Return the [X, Y] coordinate for the center point of the cell that contains the specified text.  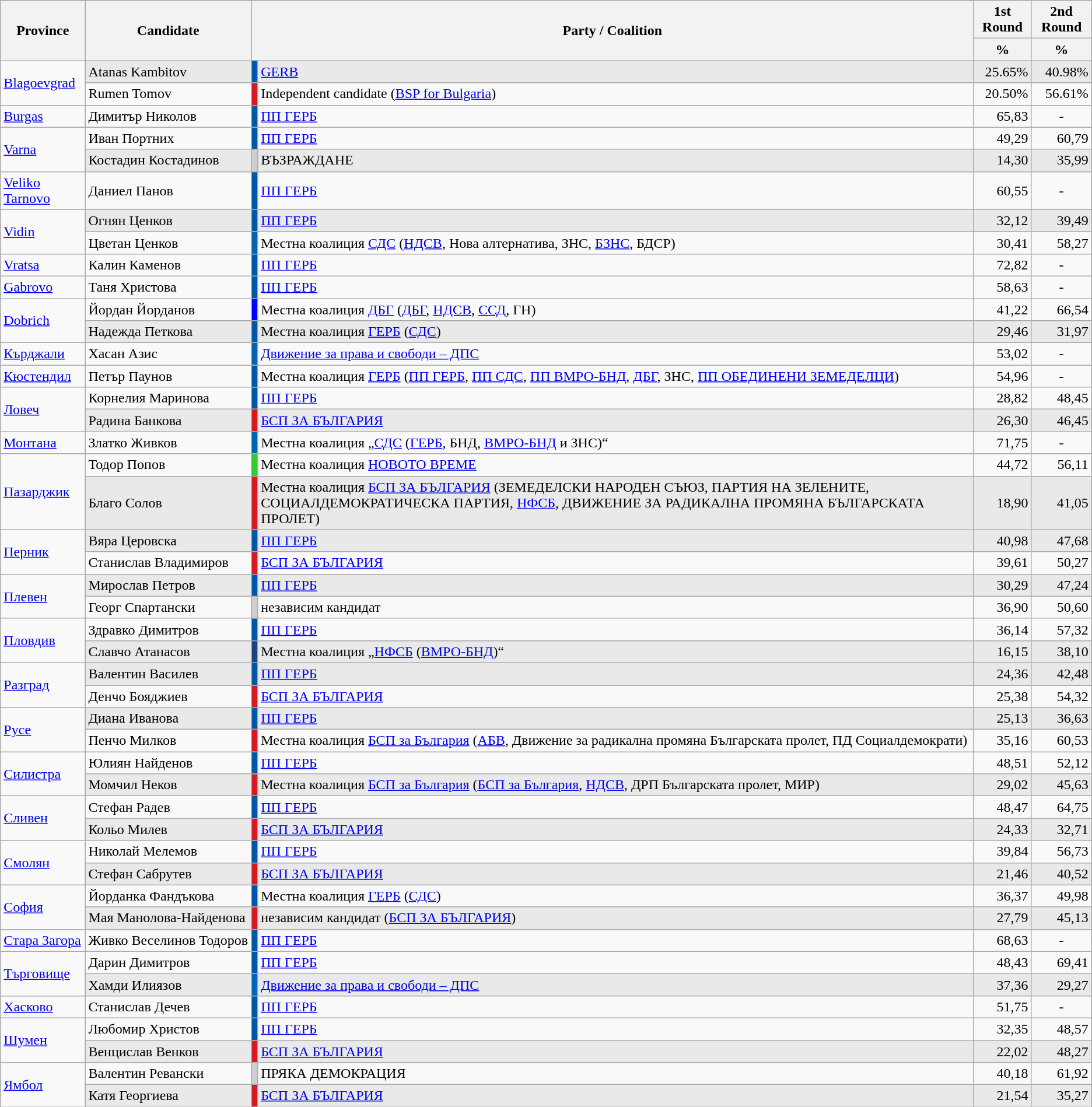
40,52 [1062, 874]
Vidin [43, 232]
Здравко Димитров [168, 629]
35,27 [1062, 1096]
40.98% [1062, 72]
26,30 [1002, 421]
25,13 [1002, 719]
45,63 [1062, 785]
65,83 [1002, 116]
18,90 [1002, 503]
48,43 [1002, 962]
Мирослав Петров [168, 585]
40,98 [1002, 541]
Кюстендил [43, 376]
29,46 [1002, 332]
Varna [43, 149]
Хамди Илиязов [168, 985]
Станислав Владимиров [168, 563]
Диана Иванова [168, 719]
52,12 [1062, 763]
44,72 [1002, 465]
39,49 [1062, 220]
39,84 [1002, 852]
72,82 [1002, 265]
Местна коалиция БСП за България (АБВ, Движение за радикална промяна Българската пролет, ПД Социалдемократи) [616, 741]
Златко Живков [168, 443]
61,92 [1062, 1074]
Хасково [43, 1007]
Сливен [43, 818]
Кърджали [43, 354]
25.65% [1002, 72]
58,27 [1062, 243]
36,63 [1062, 719]
независим кандидат (БСП ЗА БЪЛГАРИЯ) [616, 918]
39,61 [1002, 563]
58,63 [1002, 287]
Местна коалиция ГЕРБ (ПП ГЕРБ, ПП СДС, ПП ВМРО-БНД, ДБГ, ЗНС, ПП ОБЕДИНЕНИ ЗЕМЕДЕЛЦИ) [616, 376]
20.50% [1002, 94]
48,47 [1002, 807]
Atanas Kambitov [168, 72]
Стара Загора [43, 940]
Иван Портних [168, 138]
1st Round [1002, 20]
32,71 [1062, 829]
Province [43, 30]
Петър Паунов [168, 376]
Огнян Ценков [168, 220]
ПРЯКА ДЕМОКРАЦИЯ [616, 1074]
Радина Банкова [168, 421]
Славчо Атанасов [168, 651]
29,27 [1062, 985]
независим кандидат [616, 607]
Юлиян Найденов [168, 763]
GERB [616, 72]
Шумен [43, 1040]
30,29 [1002, 585]
Димитър Николов [168, 116]
Йордан Йорданов [168, 310]
Дарин Димитров [168, 962]
41,22 [1002, 310]
49,29 [1002, 138]
36,90 [1002, 607]
Георг Спартански [168, 607]
68,63 [1002, 940]
42,48 [1062, 674]
21,46 [1002, 874]
16,15 [1002, 651]
Калин Каменов [168, 265]
60,55 [1002, 190]
Стефан Радев [168, 807]
Veliko Tarnovo [43, 190]
Вяра Церовска [168, 541]
37,36 [1002, 985]
35,16 [1002, 741]
Корнелия Маринова [168, 398]
Смолян [43, 863]
Венцислав Венков [168, 1052]
Йорданка Фандъкова [168, 896]
Любомир Христов [168, 1029]
Ямбол [43, 1085]
24,33 [1002, 829]
Тодор Попов [168, 465]
Перник [43, 552]
Пенчо Милков [168, 741]
Търговище [43, 973]
Плевен [43, 596]
60,79 [1062, 138]
Надежда Петкова [168, 332]
29,02 [1002, 785]
Местна коалиция НОВОТО ВРЕМЕ [616, 465]
Blagoevgrad [43, 83]
Пазарджик [43, 492]
64,75 [1062, 807]
36,14 [1002, 629]
Independent candidate (BSP for Bulgaria) [616, 94]
66,54 [1062, 310]
Живко Веселинов Тодоров [168, 940]
50,27 [1062, 563]
Пловдив [43, 640]
Party / Coalition [612, 30]
48,57 [1062, 1029]
ВЪЗРАЖДАНЕ [616, 160]
Стефан Сабрутев [168, 874]
2nd Round [1062, 20]
30,41 [1002, 243]
69,41 [1062, 962]
Хасан Азис [168, 354]
Катя Георгиева [168, 1096]
51,75 [1002, 1007]
47,68 [1062, 541]
Силистра [43, 774]
45,13 [1062, 918]
Момчил Неков [168, 785]
48,27 [1062, 1052]
40,18 [1002, 1074]
46,45 [1062, 421]
56,73 [1062, 852]
54,96 [1002, 376]
Станислав Дечев [168, 1007]
Костадин Костадинов [168, 160]
38,10 [1062, 651]
Даниел Панов [168, 190]
14,30 [1002, 160]
57,32 [1062, 629]
35,99 [1062, 160]
Цветан Ценков [168, 243]
Таня Христова [168, 287]
Местна коалиция „НФСБ (ВМРО-БНД)“ [616, 651]
21,54 [1002, 1096]
36,37 [1002, 896]
71,75 [1002, 443]
Gabrovo [43, 287]
Монтана [43, 443]
Русе [43, 730]
Местна коалиция ДБГ (ДБГ, НДСВ, ССД, ГН) [616, 310]
53,02 [1002, 354]
31,97 [1062, 332]
Ловеч [43, 409]
Местна коалиция СДС (НДСВ, Нова алтернатива, ЗНС, БЗНС, БДСР) [616, 243]
32,12 [1002, 220]
50,60 [1062, 607]
Валентин Василев [168, 674]
Мая Манолова-Найденова [168, 918]
22,02 [1002, 1052]
48,45 [1062, 398]
Николай Мелемов [168, 852]
24,36 [1002, 674]
Валентин Ревански [168, 1074]
27,79 [1002, 918]
Местна коалиция „СДС (ГЕРБ, БНД, ВМРО-БНД и ЗНС)“ [616, 443]
60,53 [1062, 741]
Candidate [168, 30]
56.61% [1062, 94]
Burgas [43, 116]
49,98 [1062, 896]
Разград [43, 685]
Кольо Милев [168, 829]
25,38 [1002, 696]
Благо Солов [168, 503]
Денчо Бояджиев [168, 696]
Местна коалиция БСП за България (БСП за България, НДСВ, ДРП Българската пролет, МИР) [616, 785]
Rumen Tomov [168, 94]
41,05 [1062, 503]
28,82 [1002, 398]
56,11 [1062, 465]
32,35 [1002, 1029]
47,24 [1062, 585]
54,32 [1062, 696]
48,51 [1002, 763]
Dobrich [43, 321]
Vratsa [43, 265]
София [43, 907]
